Provide the (x, y) coordinate of the cell's center where the given text is located.  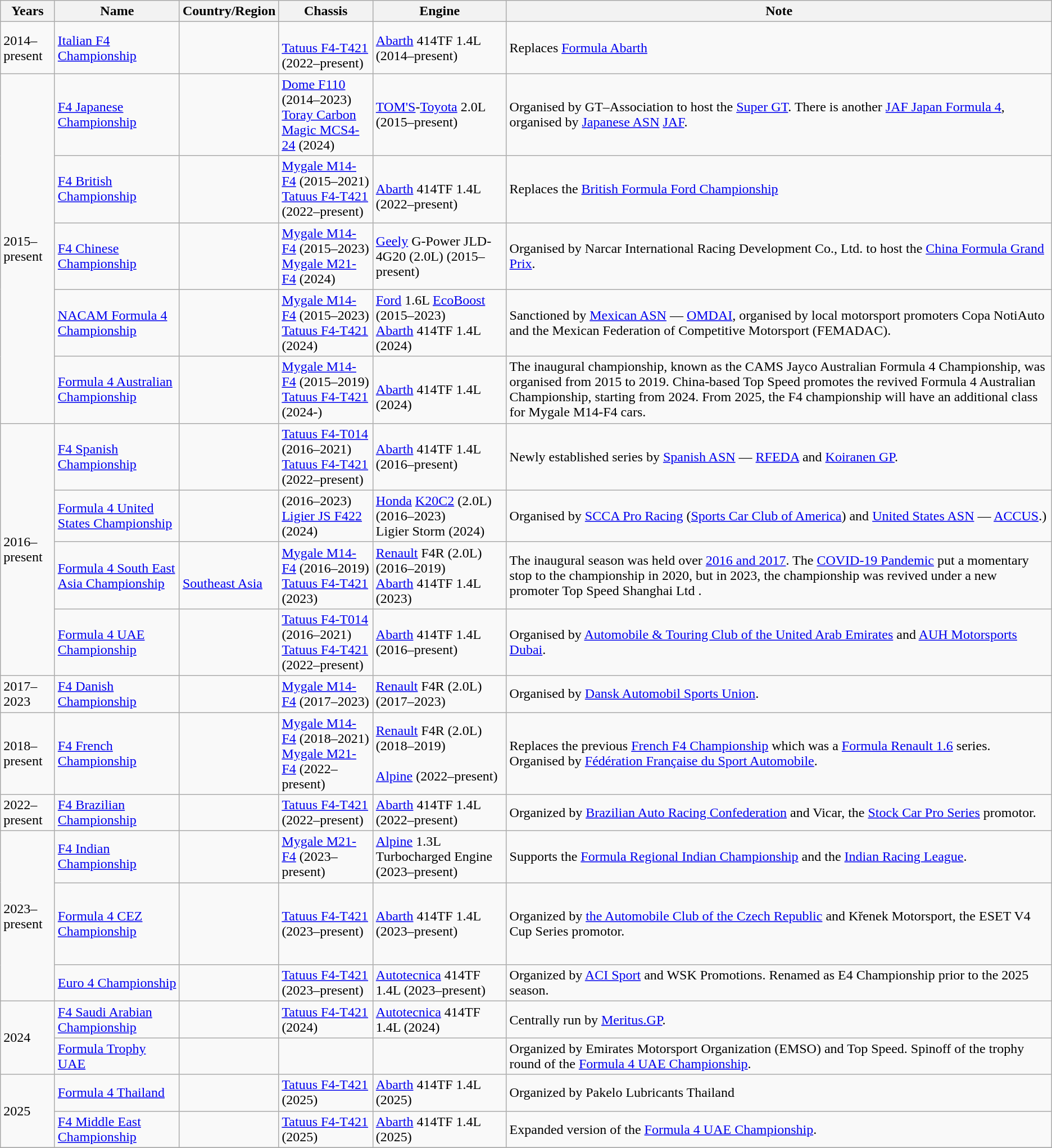
Abarth 414TF 1.4L (2024) (439, 390)
Mygale M14-F4 (2016–2019)Tatuus F4-T421 (2023) (326, 575)
Formula 4 United States Championship (117, 516)
2025 (28, 1111)
Mygale M14-F4 (2015–2019)Tatuus F4-T421 (2024-) (326, 390)
2017–2023 (28, 693)
Mygale M14-F4 (2015–2023) Tatuus F4-T421 (2024) (326, 323)
Supports the Formula Regional Indian Championship and the Indian Racing League. (779, 857)
F4 Saudi Arabian Championship (117, 1019)
Abarth 414TF 1.4L (2014–present) (439, 48)
Formula Trophy UAE (117, 1056)
F4 Danish Championship (117, 693)
Renault F4R (2.0L) (2017–2023) (439, 693)
Organised by Narcar International Racing Development Co., Ltd. to host the China Formula Grand Prix. (779, 256)
Mygale M14-F4 (2015–2023)Mygale M21-F4 (2024) (326, 256)
F4 Middle East Championship (117, 1129)
Replaces Formula Abarth (779, 48)
F4 British Championship (117, 189)
Alpine 1.3L Turbocharged Engine (2023–present) (439, 857)
Centrally run by Meritus.GP. (779, 1019)
2015–present (28, 248)
F4 Brazilian Championship (117, 813)
Organized by the Automobile Club of the Czech Republic and Křenek Motorsport, the ESET V4 Cup Series promotor. (779, 924)
Expanded version of the Formula 4 UAE Championship. (779, 1129)
TOM'S-Toyota 2.0L (2015–present) (439, 115)
NACAM Formula 4 Championship (117, 323)
Autotecnica 414TF 1.4L (2024) (439, 1019)
Euro 4 Championship (117, 983)
Engine (439, 11)
Geely G-Power JLD-4G20 (2.0L) (2015–present) (439, 256)
Replaces the British Formula Ford Championship (779, 189)
Name (117, 11)
F4 Indian Championship (117, 857)
Replaces the previous French F4 Championship which was a Formula Renault 1.6 series. Organised by Fédération Française du Sport Automobile. (779, 754)
Organised by Automobile & Touring Club of the United Arab Emirates and AUH Motorsports Dubai. (779, 642)
Formula 4 UAE Championship (117, 642)
Chassis (326, 11)
Renault F4R (2.0L) (2016–2019) Abarth 414TF 1.4L (2023) (439, 575)
2024 (28, 1038)
Italian F4 Championship (117, 48)
Mygale M14-F4 (2015–2021)Tatuus F4-T421 (2022–present) (326, 189)
Newly established series by Spanish ASN — RFEDA and Koiranen GP. (779, 456)
Note (779, 11)
2014–present (28, 48)
(2016–2023) Ligier JS F422 (2024) (326, 516)
F4 Spanish Championship (117, 456)
Honda K20C2 (2.0L) (2016–2023) Ligier Storm (2024) (439, 516)
Country/Region (229, 11)
Organised by Dansk Automobil Sports Union. (779, 693)
2016–present (28, 550)
Abarth 414TF 1.4L (2023–present) (439, 924)
Organized by Pakelo Lubricants Thailand (779, 1092)
Formula 4 Thailand (117, 1092)
Ford 1.6L EcoBoost (2015–2023)Abarth 414TF 1.4L (2024) (439, 323)
2018–present (28, 754)
Organized by ACI Sport and WSK Promotions. Renamed as E4 Championship prior to the 2025 season. (779, 983)
Mygale M21-F4 (2023–present) (326, 857)
Organized by Emirates Motorsport Organization (EMSO) and Top Speed. Spinoff of the trophy round of the Formula 4 UAE Championship. (779, 1056)
Tatuus F4-T421 (2024) (326, 1019)
2022–present (28, 813)
Years (28, 11)
Southeast Asia (229, 575)
Mygale M14-F4 (2017–2023) (326, 693)
Organized by Brazilian Auto Racing Confederation and Vicar, the Stock Car Pro Series promotor. (779, 813)
Organised by GT–Association to host the Super GT. There is another JAF Japan Formula 4, organised by Japanese ASN JAF. (779, 115)
Autotecnica 414TF 1.4L (2023–present) (439, 983)
Organised by SCCA Pro Racing (Sports Car Club of America) and United States ASN — ACCUS.) (779, 516)
2023–present (28, 916)
Formula 4 CEZ Championship (117, 924)
Dome F110 (2014–2023)Toray Carbon Magic MCS4-24 (2024) (326, 115)
Renault F4R (2.0L) (2018–2019) Alpine (2022–present) (439, 754)
Mygale M14-F4 (2018–2021) Mygale M21-F4 (2022–present) (326, 754)
F4 Chinese Championship (117, 256)
Formula 4 South East Asia Championship (117, 575)
Formula 4 Australian Championship (117, 390)
F4 French Championship (117, 754)
F4 Japanese Championship (117, 115)
